Scan for the cell matching the given text and deliver its [X, Y] coordinate at center. 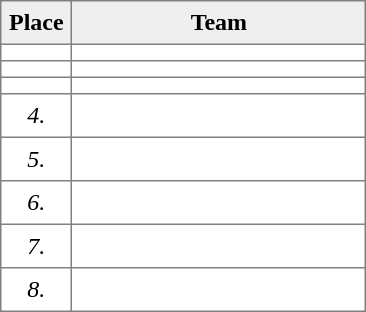
8. [36, 290]
Team [219, 23]
4. [36, 116]
Place [36, 23]
5. [36, 159]
6. [36, 203]
7. [36, 246]
